Pinpoint the cell where the given text exists, returning its (X, Y) midpoint coordinate. 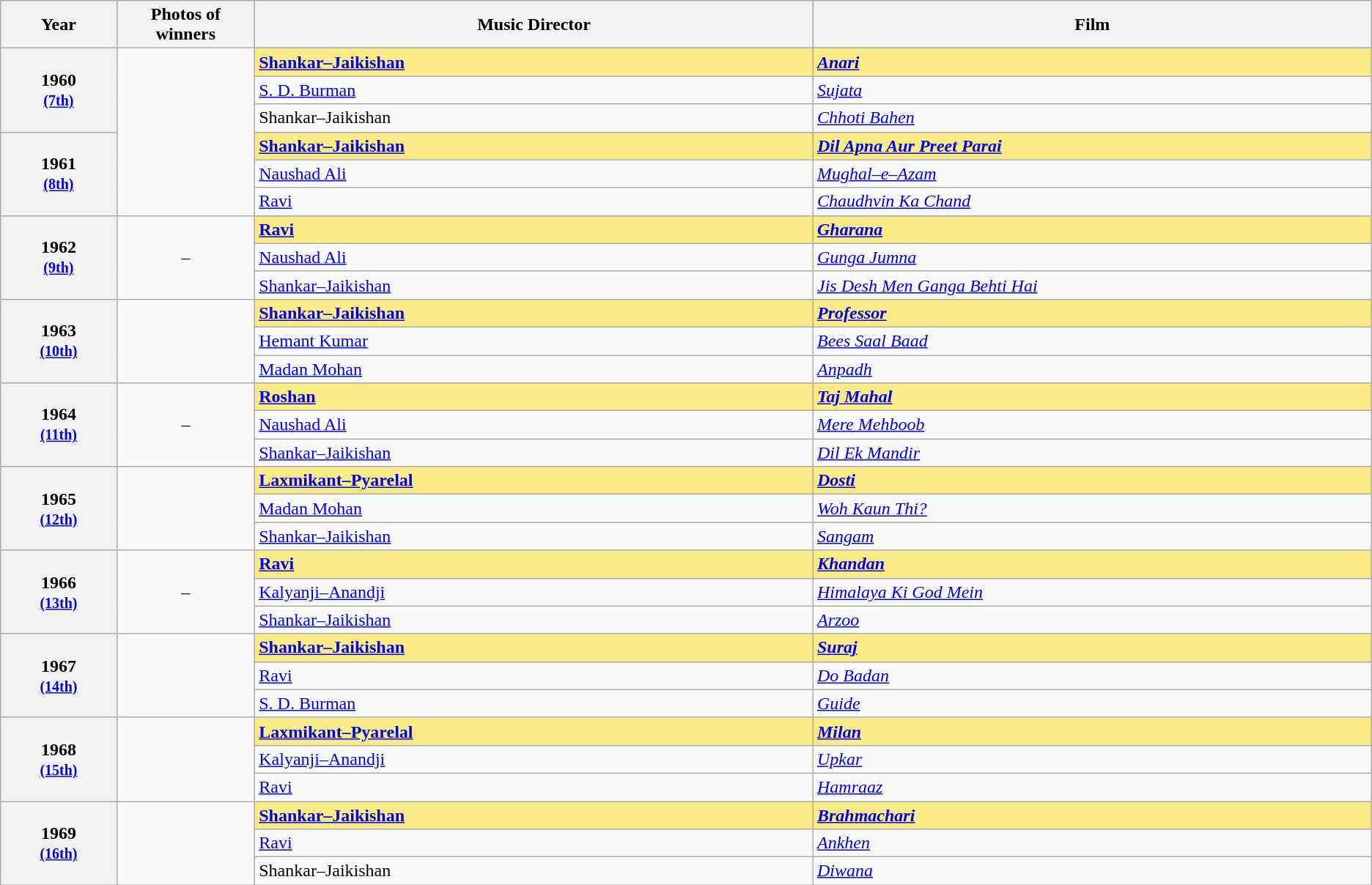
Suraj (1092, 648)
Chaudhvin Ka Chand (1092, 201)
Woh Kaun Thi? (1092, 508)
1967 (14th) (59, 675)
1965 (12th) (59, 508)
1962 (9th) (59, 257)
1960 (7th) (59, 90)
Year (59, 25)
1969 (16th) (59, 843)
Hamraaz (1092, 787)
Dil Ek Mandir (1092, 453)
1968 (15th) (59, 759)
1964 (11th) (59, 425)
Roshan (534, 397)
Dil Apna Aur Preet Parai (1092, 146)
Ankhen (1092, 843)
Do Badan (1092, 675)
Gharana (1092, 229)
1961 (8th) (59, 174)
Anari (1092, 62)
Himalaya Ki God Mein (1092, 592)
Diwana (1092, 871)
Bees Saal Baad (1092, 341)
Professor (1092, 313)
Khandan (1092, 564)
Dosti (1092, 481)
Film (1092, 25)
Upkar (1092, 759)
1966 (13th) (59, 592)
Milan (1092, 731)
Jis Desh Men Ganga Behti Hai (1092, 285)
Photos of winners (186, 25)
Mughal–e–Azam (1092, 174)
1963 (10th) (59, 341)
Sangam (1092, 536)
Sujata (1092, 90)
Hemant Kumar (534, 341)
Arzoo (1092, 620)
Brahmachari (1092, 815)
Mere Mehboob (1092, 425)
Anpadh (1092, 369)
Music Director (534, 25)
Taj Mahal (1092, 397)
Guide (1092, 703)
Gunga Jumna (1092, 257)
Chhoti Bahen (1092, 118)
